Scan for the cell matching the given text and deliver its (X, Y) coordinate at center. 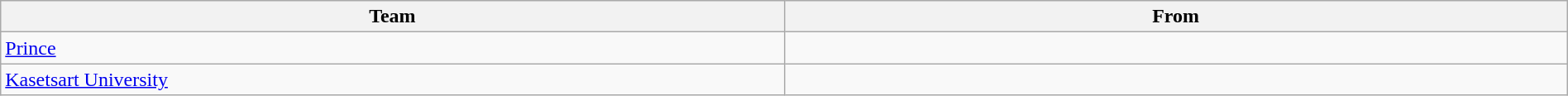
Kasetsart University (392, 79)
Team (392, 17)
From (1176, 17)
Prince (392, 48)
